Return the (x, y) coordinate for the center point of the cell that contains the specified text.  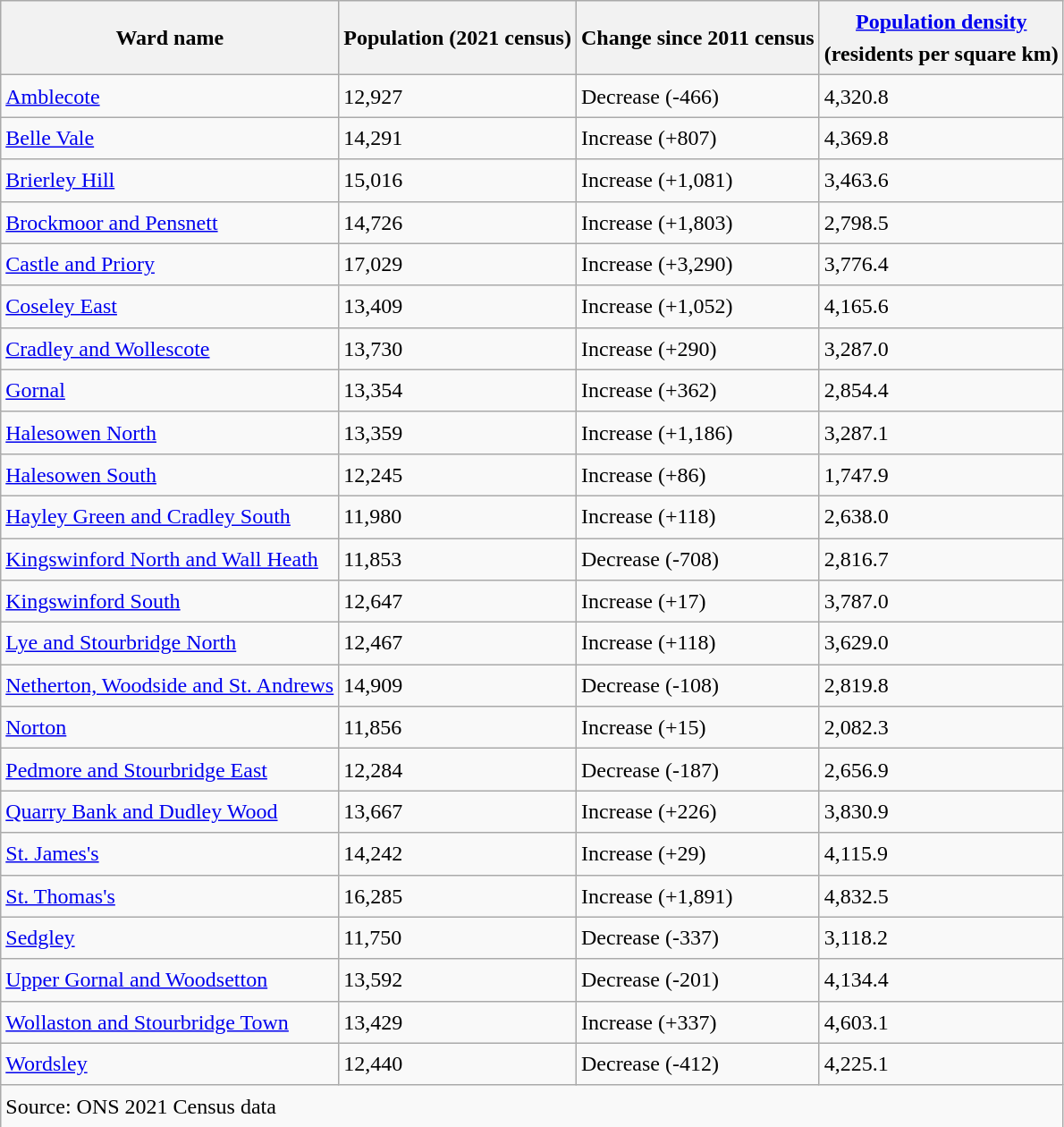
Brierley Hill (170, 181)
14,909 (458, 685)
Decrease (-201) (697, 980)
11,980 (458, 517)
Increase (+29) (697, 853)
4,603.1 (941, 1021)
11,853 (458, 560)
Wordsley (170, 1064)
13,429 (458, 1021)
Kingswinford North and Wall Heath (170, 560)
Increase (+1,081) (697, 181)
3,787.0 (941, 601)
2,816.7 (941, 560)
Pedmore and Stourbridge East (170, 769)
4,165.6 (941, 306)
Decrease (-412) (697, 1064)
Halesowen South (170, 474)
Increase (+1,052) (697, 306)
Increase (+86) (697, 474)
13,409 (458, 306)
Sedgley (170, 937)
13,667 (458, 812)
St. James's (170, 853)
4,320.8 (941, 97)
St. Thomas's (170, 896)
Increase (+1,803) (697, 222)
3,830.9 (941, 812)
Change since 2011 census (697, 38)
Population (2021 census) (458, 38)
2,798.5 (941, 222)
Increase (+290) (697, 349)
13,354 (458, 390)
17,029 (458, 265)
2,656.9 (941, 769)
3,629.0 (941, 644)
Lye and Stourbridge North (170, 644)
Castle and Priory (170, 265)
Decrease (-337) (697, 937)
3,118.2 (941, 937)
12,245 (458, 474)
2,854.4 (941, 390)
Upper Gornal and Woodsetton (170, 980)
Increase (+337) (697, 1021)
Belle Vale (170, 138)
Population density (residents per square km) (941, 38)
13,592 (458, 980)
4,115.9 (941, 853)
Halesowen North (170, 433)
1,747.9 (941, 474)
12,284 (458, 769)
Amblecote (170, 97)
Norton (170, 728)
11,856 (458, 728)
3,463.6 (941, 181)
Increase (+15) (697, 728)
12,927 (458, 97)
Increase (+17) (697, 601)
Ward name (170, 38)
3,287.0 (941, 349)
Decrease (-466) (697, 97)
3,776.4 (941, 265)
4,832.5 (941, 896)
14,726 (458, 222)
Cradley and Wollescote (170, 349)
Decrease (-708) (697, 560)
14,291 (458, 138)
2,819.8 (941, 685)
2,082.3 (941, 728)
13,730 (458, 349)
12,647 (458, 601)
Increase (+3,290) (697, 265)
Quarry Bank and Dudley Wood (170, 812)
2,638.0 (941, 517)
Gornal (170, 390)
Netherton, Woodside and St. Andrews (170, 685)
13,359 (458, 433)
15,016 (458, 181)
14,242 (458, 853)
Decrease (-108) (697, 685)
Hayley Green and Cradley South (170, 517)
Coseley East (170, 306)
Increase (+362) (697, 390)
Source: ONS 2021 Census data (533, 1106)
Increase (+807) (697, 138)
Brockmoor and Pensnett (170, 222)
12,467 (458, 644)
4,134.4 (941, 980)
4,369.8 (941, 138)
Increase (+1,186) (697, 433)
11,750 (458, 937)
12,440 (458, 1064)
4,225.1 (941, 1064)
3,287.1 (941, 433)
Increase (+1,891) (697, 896)
Decrease (-187) (697, 769)
Wollaston and Stourbridge Town (170, 1021)
Kingswinford South (170, 601)
16,285 (458, 896)
Increase (+226) (697, 812)
